Locate the cell with the specified text and output its (X, Y) center coordinate. 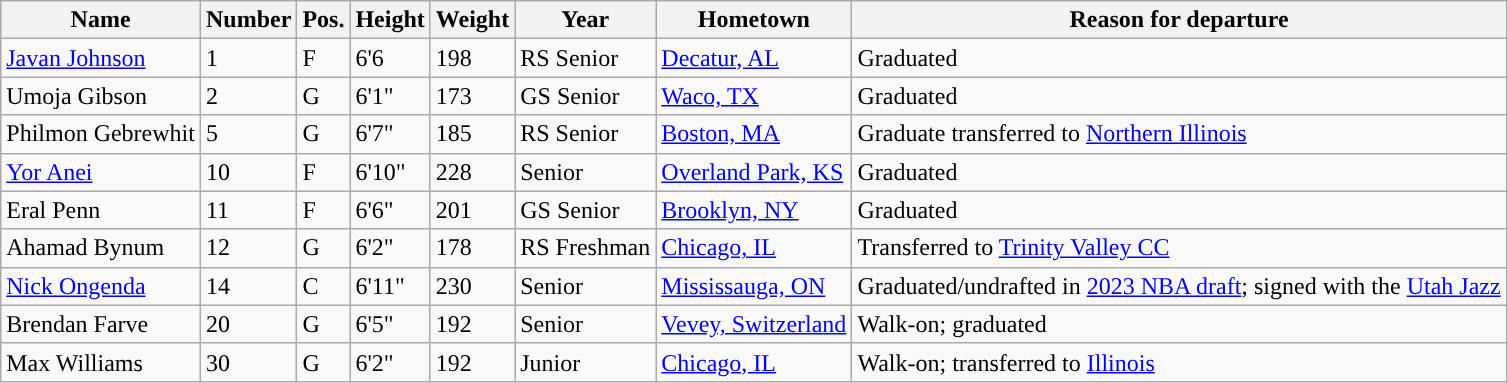
Nick Ongenda (101, 286)
228 (472, 172)
Year (586, 20)
198 (472, 58)
Umoja Gibson (101, 96)
Decatur, AL (754, 58)
Boston, MA (754, 134)
Yor Anei (101, 172)
30 (248, 362)
201 (472, 210)
Waco, TX (754, 96)
1 (248, 58)
12 (248, 248)
RS Freshman (586, 248)
185 (472, 134)
Eral Penn (101, 210)
230 (472, 286)
Graduated/undrafted in 2023 NBA draft; signed with the Utah Jazz (1179, 286)
Brooklyn, NY (754, 210)
Number (248, 20)
Max Williams (101, 362)
Transferred to Trinity Valley CC (1179, 248)
Overland Park, KS (754, 172)
Height (390, 20)
6'10" (390, 172)
Graduate transferred to Northern Illinois (1179, 134)
Javan Johnson (101, 58)
6'6 (390, 58)
Brendan Farve (101, 324)
Pos. (324, 20)
11 (248, 210)
Vevey, Switzerland (754, 324)
Ahamad Bynum (101, 248)
178 (472, 248)
2 (248, 96)
Weight (472, 20)
Junior (586, 362)
20 (248, 324)
Hometown (754, 20)
6'5" (390, 324)
5 (248, 134)
Walk-on; graduated (1179, 324)
10 (248, 172)
Mississauga, ON (754, 286)
6'7" (390, 134)
6'1" (390, 96)
Reason for departure (1179, 20)
6'6" (390, 210)
Philmon Gebrewhit (101, 134)
C (324, 286)
14 (248, 286)
6'11" (390, 286)
Name (101, 20)
173 (472, 96)
Walk-on; transferred to Illinois (1179, 362)
